Capture the cell that displays the provided text and extract its [x, y] central coordinate. 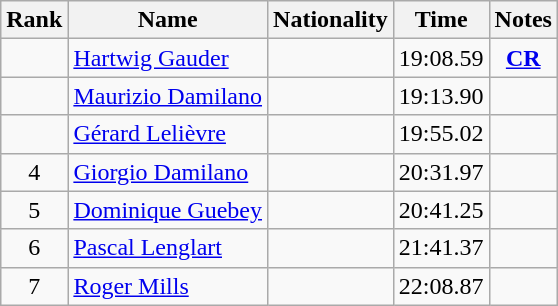
Name [168, 20]
Nationality [331, 20]
19:08.59 [441, 58]
Giorgio Damilano [168, 172]
Gérard Lelièvre [168, 134]
21:41.37 [441, 248]
Notes [523, 20]
Dominique Guebey [168, 210]
4 [34, 172]
Maurizio Damilano [168, 96]
19:13.90 [441, 96]
Time [441, 20]
CR [523, 58]
20:41.25 [441, 210]
Pascal Lenglart [168, 248]
20:31.97 [441, 172]
22:08.87 [441, 286]
Hartwig Gauder [168, 58]
Rank [34, 20]
Roger Mills [168, 286]
7 [34, 286]
5 [34, 210]
6 [34, 248]
19:55.02 [441, 134]
